Detect which cell encompasses the target text, then output its (x, y) center coordinate. 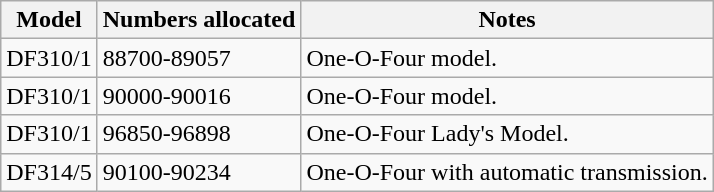
Numbers allocated (199, 20)
DF314/5 (49, 172)
Notes (507, 20)
90100-90234 (199, 172)
96850-96898 (199, 134)
Model (49, 20)
88700-89057 (199, 58)
One-O-Four with automatic transmission. (507, 172)
90000-90016 (199, 96)
One-O-Four Lady's Model. (507, 134)
